Find where the given text appears and provide that cell's center as (X, Y) coordinate. 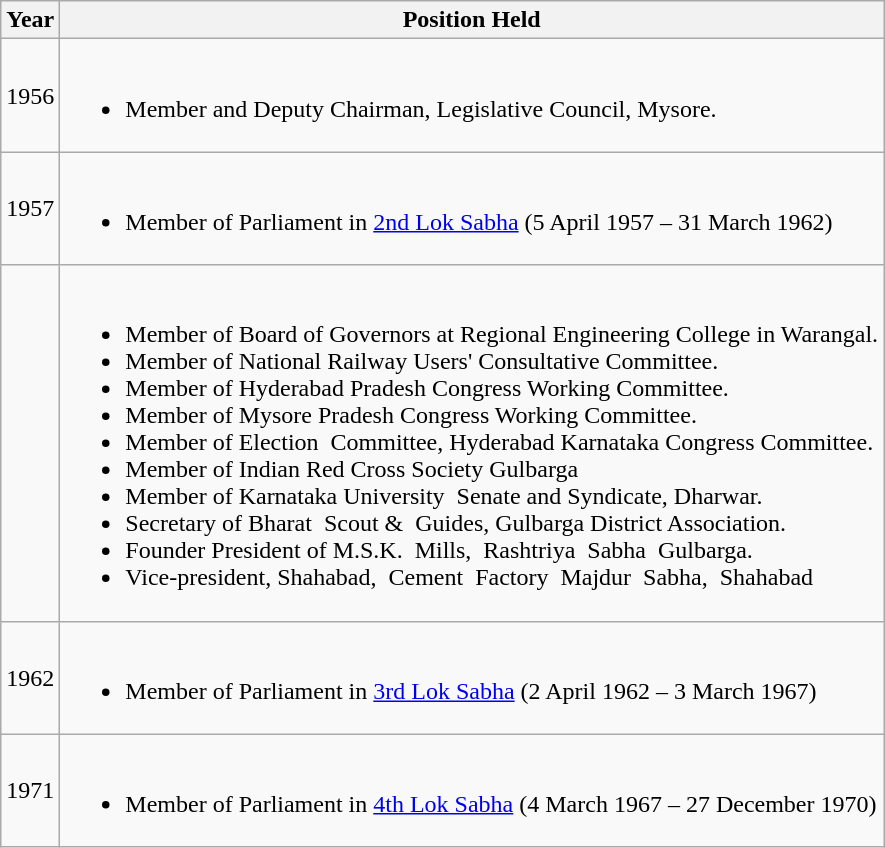
Member of Parliament in 2nd Lok Sabha (5 April 1957 – 31 March 1962) (472, 208)
Year (30, 20)
1957 (30, 208)
1971 (30, 790)
Position Held (472, 20)
Member of Parliament in 4th Lok Sabha (4 March 1967 – 27 December 1970) (472, 790)
1962 (30, 678)
Member and Deputy Chairman, Legislative Council, Mysore. (472, 96)
Member of Parliament in 3rd Lok Sabha (2 April 1962 – 3 March 1967) (472, 678)
1956 (30, 96)
